Output the [x, y] coordinate of the center of the cell containing the given text.  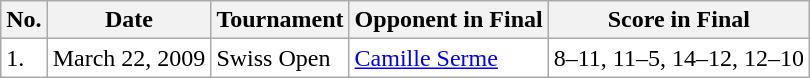
March 22, 2009 [129, 58]
Swiss Open [280, 58]
Opponent in Final [448, 20]
Date [129, 20]
No. [24, 20]
8–11, 11–5, 14–12, 12–10 [678, 58]
1. [24, 58]
Camille Serme [448, 58]
Score in Final [678, 20]
Tournament [280, 20]
